Detect which cell encompasses the target text, then output its [X, Y] center coordinate. 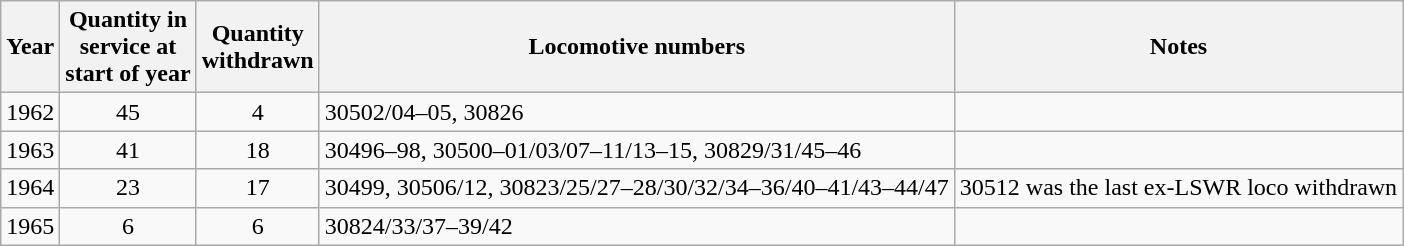
Locomotive numbers [636, 47]
30499, 30506/12, 30823/25/27–28/30/32/34–36/40–41/43–44/47 [636, 188]
30512 was the last ex-LSWR loco withdrawn [1178, 188]
23 [128, 188]
30502/04–05, 30826 [636, 112]
Quantitywithdrawn [258, 47]
45 [128, 112]
41 [128, 150]
17 [258, 188]
Quantity inservice atstart of year [128, 47]
30824/33/37–39/42 [636, 226]
1962 [30, 112]
1964 [30, 188]
Notes [1178, 47]
1965 [30, 226]
30496–98, 30500–01/03/07–11/13–15, 30829/31/45–46 [636, 150]
4 [258, 112]
Year [30, 47]
18 [258, 150]
1963 [30, 150]
